Determine the (x, y) coordinate at the center of the cell enclosing the given text.  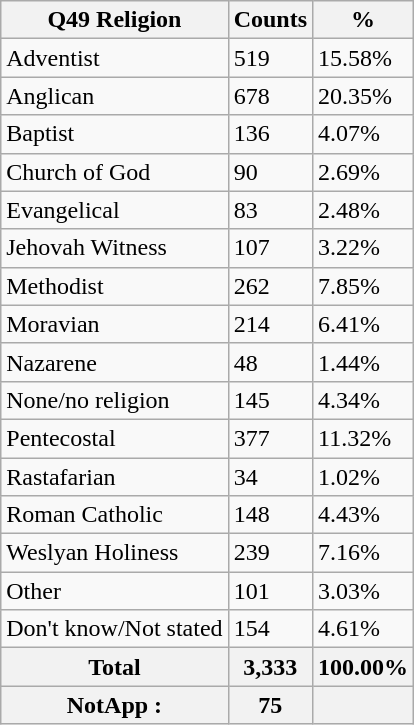
Roman Catholic (114, 515)
262 (270, 286)
3.22% (364, 248)
136 (270, 134)
145 (270, 400)
11.32% (364, 438)
Nazarene (114, 362)
34 (270, 477)
Anglican (114, 96)
90 (270, 172)
4.61% (364, 629)
154 (270, 629)
15.58% (364, 58)
519 (270, 58)
Methodist (114, 286)
Weslyan Holiness (114, 553)
Adventist (114, 58)
3,333 (270, 667)
1.44% (364, 362)
20.35% (364, 96)
Church of God (114, 172)
107 (270, 248)
239 (270, 553)
Evangelical (114, 210)
7.85% (364, 286)
48 (270, 362)
Other (114, 591)
6.41% (364, 324)
75 (270, 705)
Q49 Religion (114, 20)
4.43% (364, 515)
377 (270, 438)
Pentecostal (114, 438)
NotApp : (114, 705)
Baptist (114, 134)
% (364, 20)
Don't know/Not stated (114, 629)
None/no religion (114, 400)
101 (270, 591)
3.03% (364, 591)
214 (270, 324)
Rastafarian (114, 477)
148 (270, 515)
Counts (270, 20)
Total (114, 667)
7.16% (364, 553)
Moravian (114, 324)
678 (270, 96)
4.07% (364, 134)
2.69% (364, 172)
2.48% (364, 210)
83 (270, 210)
1.02% (364, 477)
Jehovah Witness (114, 248)
4.34% (364, 400)
100.00% (364, 667)
